Search for the cell housing the specified text and yield its (X, Y) center coordinate. 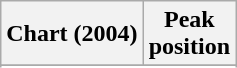
Peakposition (189, 34)
Chart (2004) (72, 34)
